Return the (X, Y) coordinate for the center point of the cell that contains the specified text.  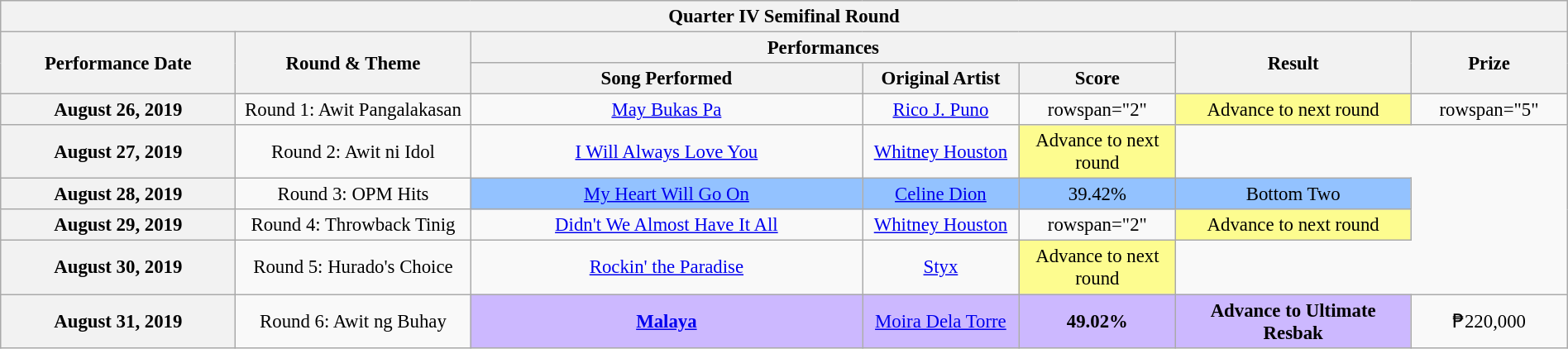
Round 5: Hurado's Choice (353, 268)
Round 4: Throwback Tinig (353, 226)
39.42% (1097, 194)
My Heart Will Go On (667, 194)
Score (1097, 79)
Result (1293, 63)
₱220,000 (1489, 321)
Bottom Two (1293, 194)
Performances (824, 48)
Song Performed (667, 79)
Rico J. Puno (941, 110)
49.02% (1097, 321)
Round 1: Awit Pangalakasan (353, 110)
I Will Always Love You (667, 152)
Rockin' the Paradise (667, 268)
Celine Dion (941, 194)
Round 3: OPM Hits (353, 194)
Advance to Ultimate Resbak (1293, 321)
August 28, 2019 (118, 194)
August 26, 2019 (118, 110)
August 31, 2019 (118, 321)
May Bukas Pa (667, 110)
Prize (1489, 63)
Round 6: Awit ng Buhay (353, 321)
Performance Date (118, 63)
Didn't We Almost Have It All (667, 226)
Quarter IV Semifinal Round (784, 17)
Moira Dela Torre (941, 321)
rowspan="5" (1489, 110)
Malaya (667, 321)
Styx (941, 268)
Round & Theme (353, 63)
August 30, 2019 (118, 268)
August 27, 2019 (118, 152)
Round 2: Awit ni Idol (353, 152)
Original Artist (941, 79)
August 29, 2019 (118, 226)
